Locate the cell with the specified text and output its [x, y] center coordinate. 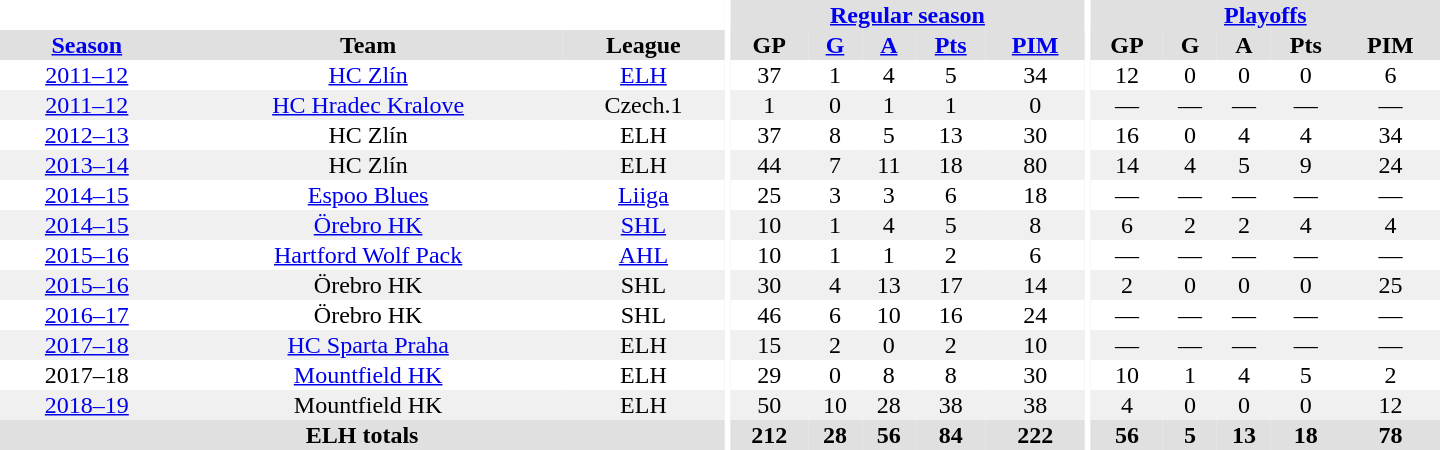
84 [951, 435]
AHL [644, 255]
HC Hradec Kralove [368, 105]
Season [87, 45]
Espoo Blues [368, 195]
Czech.1 [644, 105]
2013–14 [87, 165]
17 [951, 285]
HC Sparta Praha [368, 345]
78 [1390, 435]
46 [769, 315]
ELH totals [362, 435]
Playoffs [1266, 15]
League [644, 45]
2018–19 [87, 405]
9 [1306, 165]
212 [769, 435]
50 [769, 405]
11 [889, 165]
44 [769, 165]
Team [368, 45]
15 [769, 345]
80 [1036, 165]
Hartford Wolf Pack [368, 255]
2012–13 [87, 135]
Liiga [644, 195]
222 [1036, 435]
7 [835, 165]
29 [769, 375]
2016–17 [87, 315]
Regular season [907, 15]
